Provide the [X, Y] coordinate of the cell's center where the given text is located.  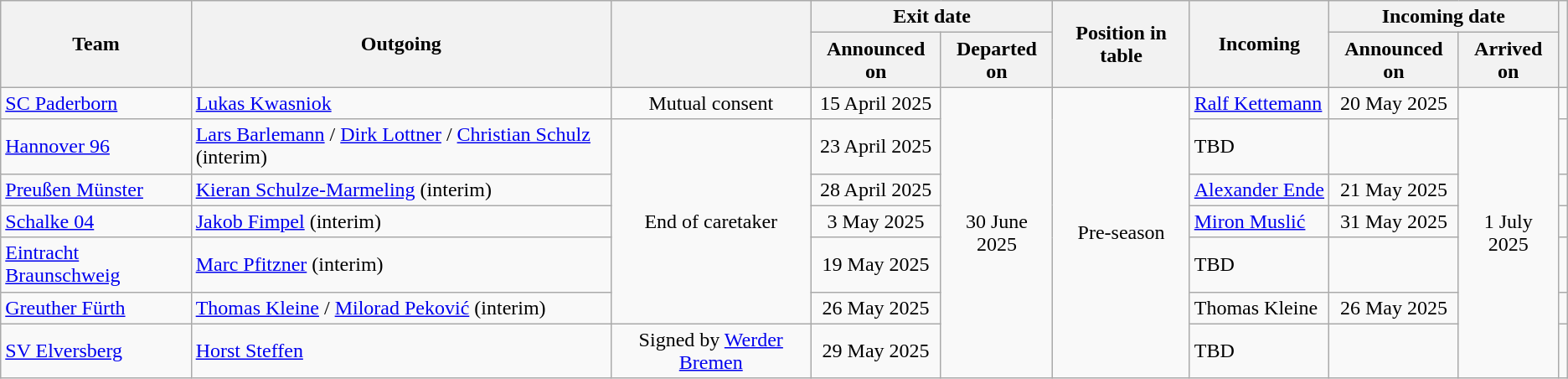
3 May 2025 [876, 221]
Mutual consent [710, 103]
23 April 2025 [876, 146]
19 May 2025 [876, 265]
Jakob Fimpel (interim) [400, 221]
Alexander Ende [1259, 189]
Ralf Kettemann [1259, 103]
Kieran Schulze-Marmeling (interim) [400, 189]
End of caretaker [710, 221]
Signed by Werder Bremen [710, 350]
30 June 2025 [997, 233]
Outgoing [400, 44]
Schalke 04 [95, 221]
Thomas Kleine / Milorad Peković (interim) [400, 308]
Pre-season [1121, 233]
20 May 2025 [1394, 103]
Arrived on [1508, 60]
Hannover 96 [95, 146]
SC Paderborn [95, 103]
SV Elversberg [95, 350]
Lars Barlemann / Dirk Lottner / Christian Schulz (interim) [400, 146]
Position in table [1121, 44]
Preußen Münster [95, 189]
15 April 2025 [876, 103]
Team [95, 44]
Marc Pfitzner (interim) [400, 265]
Thomas Kleine [1259, 308]
28 April 2025 [876, 189]
Incoming [1259, 44]
Departed on [997, 60]
21 May 2025 [1394, 189]
Horst Steffen [400, 350]
Exit date [931, 17]
Greuther Fürth [95, 308]
31 May 2025 [1394, 221]
Miron Muslić [1259, 221]
Incoming date [1444, 17]
29 May 2025 [876, 350]
Lukas Kwasniok [400, 103]
1 July 2025 [1508, 233]
Eintracht Braunschweig [95, 265]
